Pinpoint the cell where the given text exists, returning its [X, Y] midpoint coordinate. 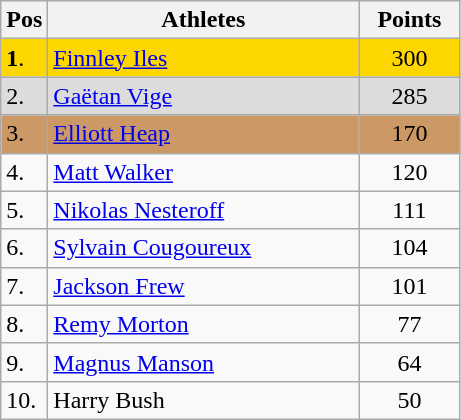
120 [410, 172]
Jackson Frew [204, 286]
Matt Walker [204, 172]
8. [24, 324]
6. [24, 248]
Gaëtan Vige [204, 96]
2. [24, 96]
77 [410, 324]
104 [410, 248]
Points [410, 20]
Harry Bush [204, 400]
285 [410, 96]
Elliott Heap [204, 134]
Athletes [204, 20]
Magnus Manson [204, 362]
Sylvain Cougoureux [204, 248]
Finnley Iles [204, 58]
64 [410, 362]
10. [24, 400]
101 [410, 286]
Pos [24, 20]
7. [24, 286]
1. [24, 58]
Nikolas Nesteroff [204, 210]
300 [410, 58]
111 [410, 210]
9. [24, 362]
5. [24, 210]
50 [410, 400]
3. [24, 134]
170 [410, 134]
4. [24, 172]
Remy Morton [204, 324]
